Capture the cell that displays the provided text and extract its [x, y] central coordinate. 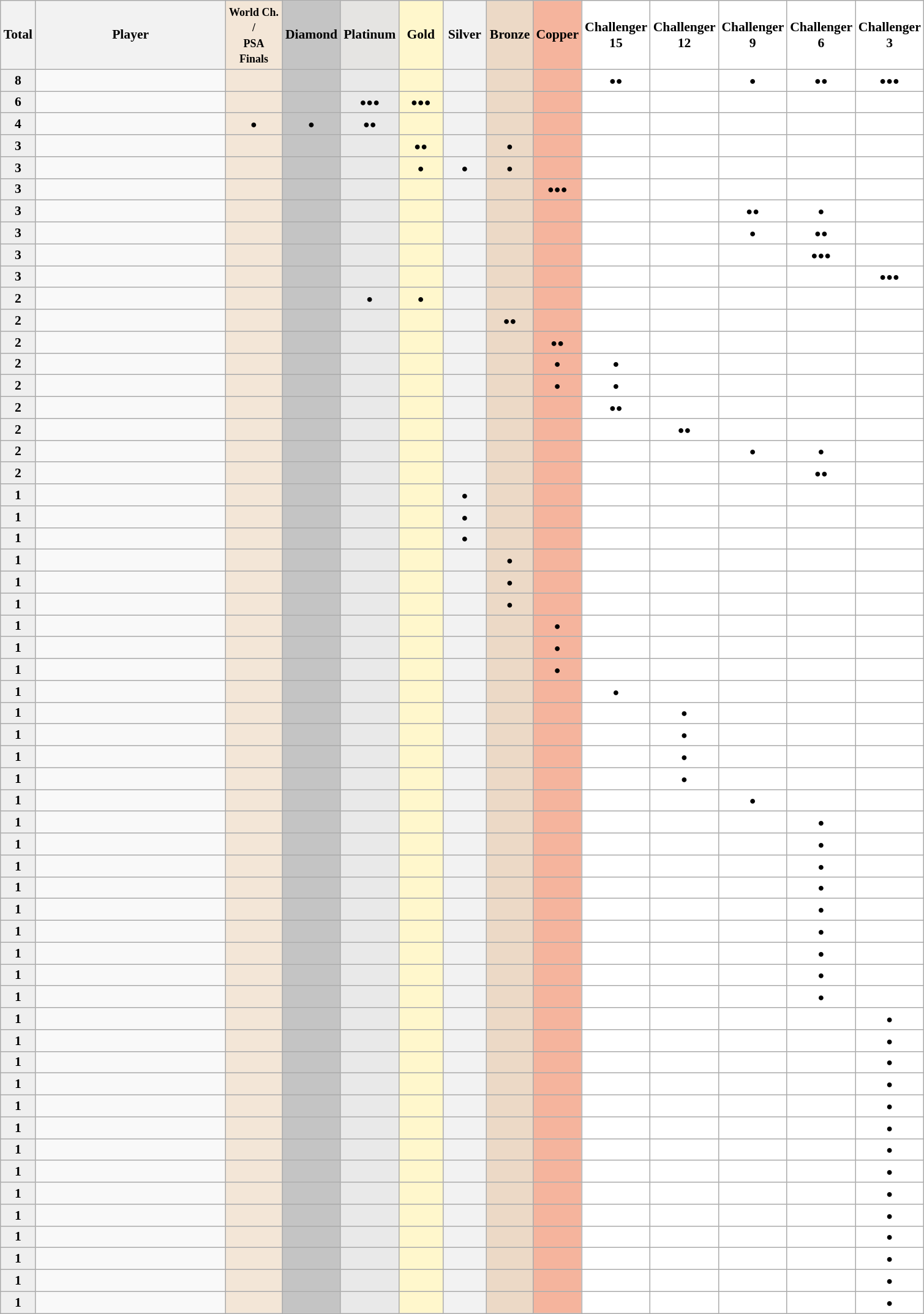
Challenger 12 [685, 35]
Challenger 6 [821, 35]
Silver [465, 35]
Challenger 15 [616, 35]
8 [18, 80]
Copper [557, 35]
World Ch. /PSA Finals [254, 35]
6 [18, 102]
4 [18, 124]
Diamond [311, 35]
Challenger 3 [890, 35]
Bronze [510, 35]
Gold [421, 35]
Challenger 9 [753, 35]
Platinum [370, 35]
Player [130, 35]
Total [18, 35]
